Extract the [x, y] coordinate from the center of the cell holding the provided text.  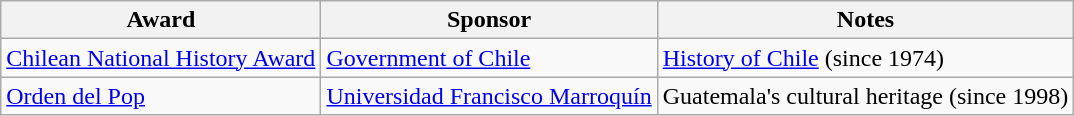
Guatemala's cultural heritage (since 1998) [866, 96]
Award [161, 20]
History of Chile (since 1974) [866, 58]
Chilean National History Award [161, 58]
Orden del Pop [161, 96]
Sponsor [489, 20]
Notes [866, 20]
Universidad Francisco Marroquín [489, 96]
Government of Chile [489, 58]
